Find where the given text appears and provide that cell's center as [x, y] coordinate. 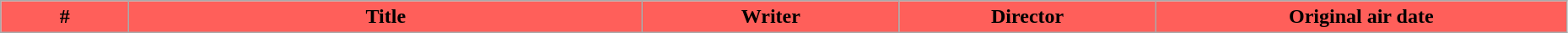
Title [386, 17]
Writer [771, 17]
Director [1027, 17]
Original air date [1361, 17]
# [65, 17]
